Locate the cell with the specified text and output its (X, Y) center coordinate. 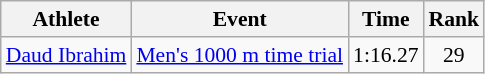
Athlete (66, 19)
Daud Ibrahim (66, 55)
Event (240, 19)
Time (386, 19)
29 (454, 55)
Rank (454, 19)
Men's 1000 m time trial (240, 55)
1:16.27 (386, 55)
